Output the (x, y) coordinate of the center of the cell containing the given text.  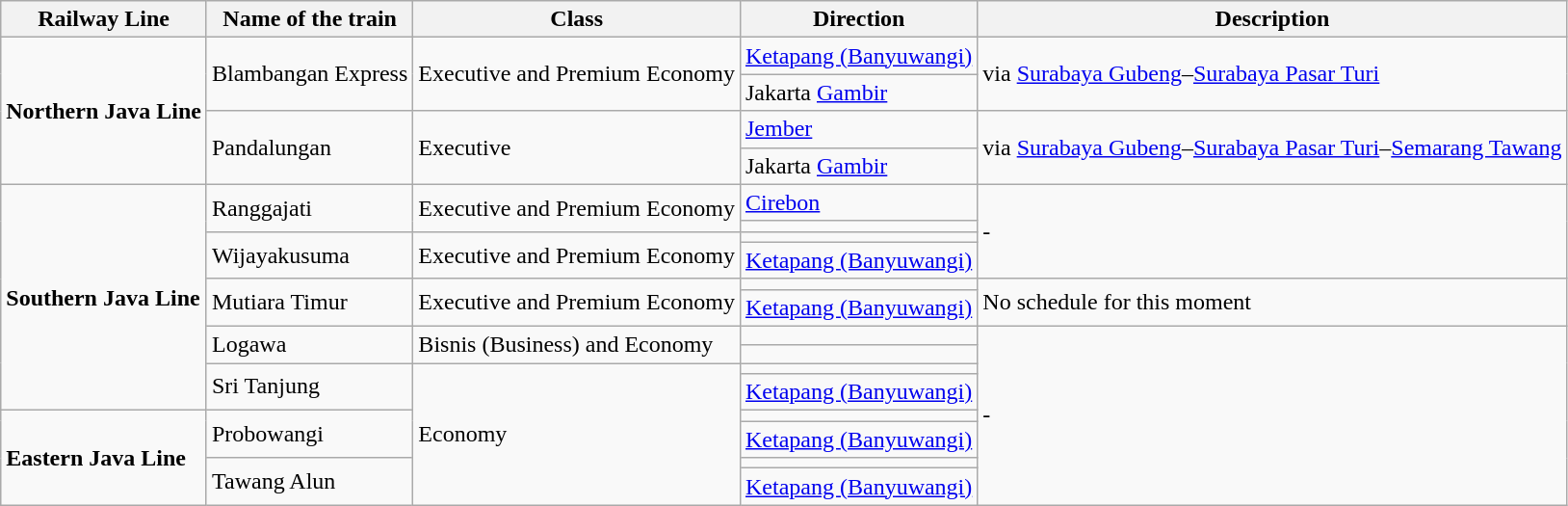
Jember (858, 129)
Mutiara Timur (309, 303)
Logawa (309, 344)
Executive (577, 147)
Class (577, 19)
via Surabaya Gubeng–Surabaya Pasar Turi (1272, 74)
Sri Tanjung (309, 386)
Description (1272, 19)
Blambangan Express (309, 74)
Ranggajati (309, 208)
Eastern Java Line (104, 458)
Southern Java Line (104, 297)
Bisnis (Business) and Economy (577, 344)
Wijayakusuma (309, 254)
via Surabaya Gubeng–Surabaya Pasar Turi–Semarang Tawang (1272, 147)
Northern Java Line (104, 111)
Pandalungan (309, 147)
Name of the train (309, 19)
Tawang Alun (309, 482)
Cirebon (858, 202)
Economy (577, 434)
Railway Line (104, 19)
Probowangi (309, 434)
Direction (858, 19)
No schedule for this moment (1272, 303)
